Determine the [X, Y] coordinate at the center of the cell enclosing the given text.  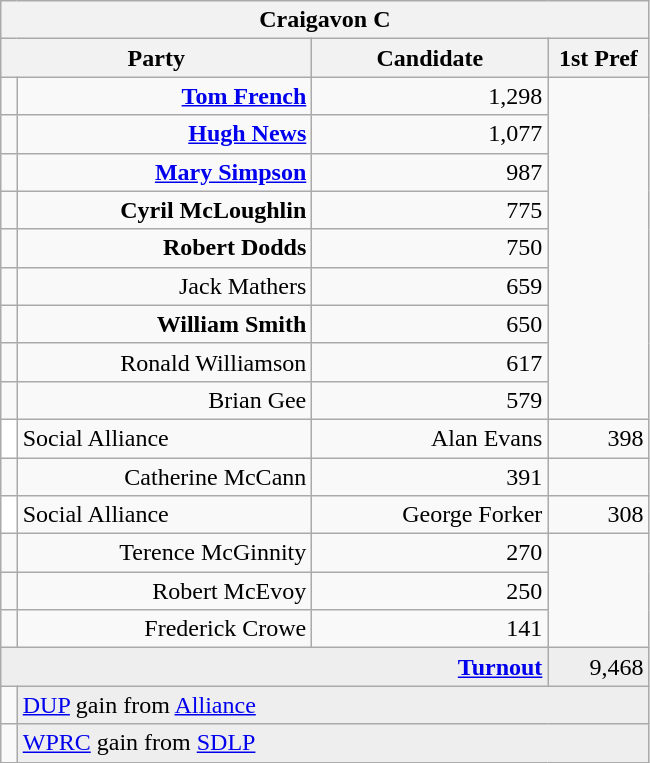
250 [430, 591]
George Forker [430, 515]
Craigavon C [325, 20]
Mary Simpson [164, 172]
Party [156, 58]
Tom French [164, 96]
1,298 [430, 96]
Turnout [274, 667]
DUP gain from Alliance [333, 705]
650 [430, 324]
Robert Dodds [164, 248]
1,077 [430, 134]
Jack Mathers [164, 286]
Candidate [430, 58]
Alan Evans [430, 438]
270 [430, 553]
Ronald Williamson [164, 362]
141 [430, 629]
398 [598, 438]
579 [430, 400]
William Smith [164, 324]
Robert McEvoy [164, 591]
1st Pref [598, 58]
775 [430, 210]
987 [430, 172]
391 [430, 477]
308 [598, 515]
9,468 [598, 667]
Hugh News [164, 134]
Catherine McCann [164, 477]
Brian Gee [164, 400]
Cyril McLoughlin [164, 210]
617 [430, 362]
750 [430, 248]
Frederick Crowe [164, 629]
WPRC gain from SDLP [333, 743]
659 [430, 286]
Terence McGinnity [164, 553]
